Extract the [x, y] coordinate from the center of the cell holding the provided text.  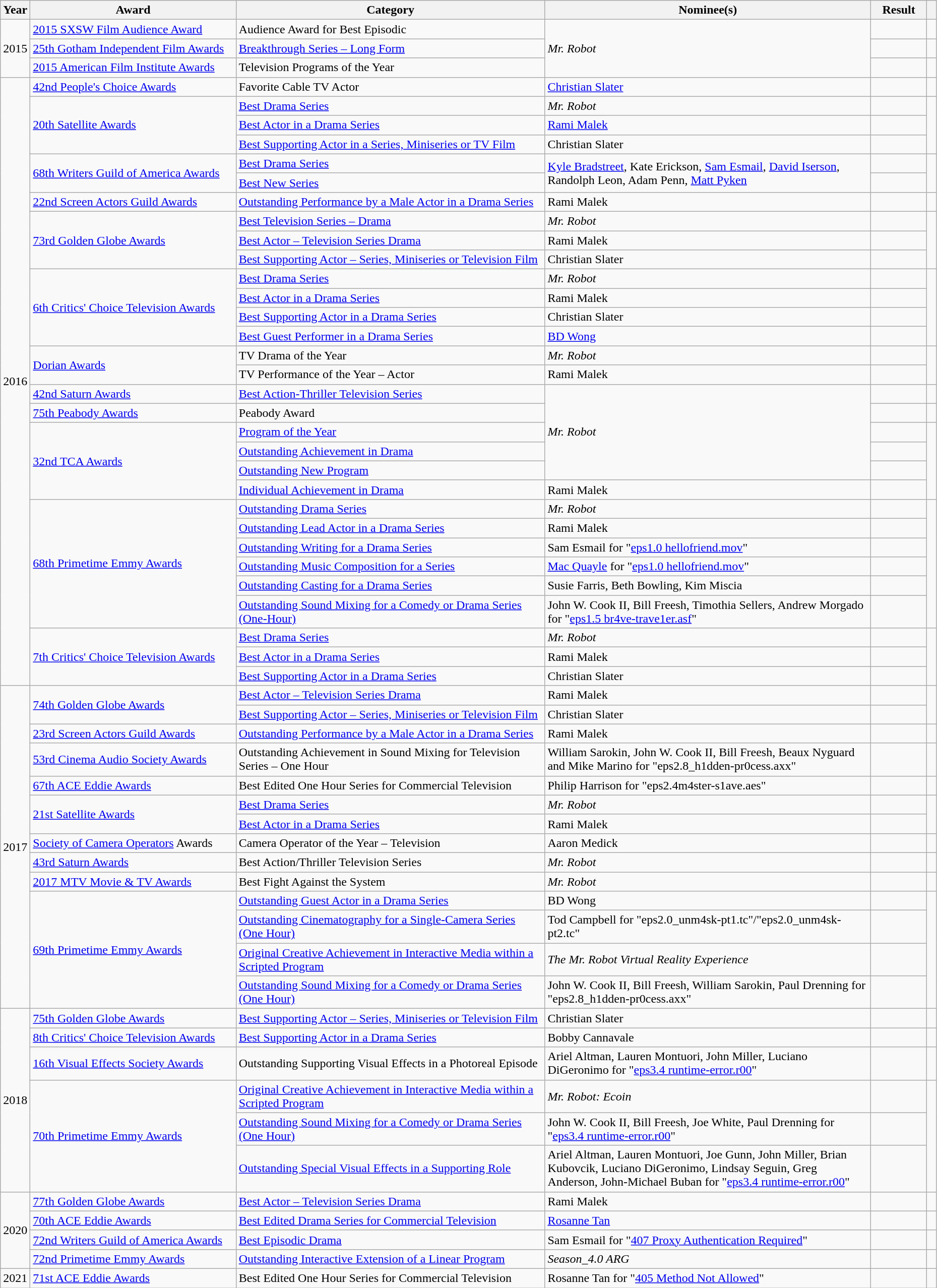
70th ACE Eddie Awards [133, 1220]
22nd Screen Actors Guild Awards [133, 202]
2018 [15, 1100]
Breakthrough Series – Long Form [390, 48]
68th Writers Guild of America Awards [133, 173]
2017 MTV Movie & TV Awards [133, 882]
Outstanding Lead Actor in a Drama Series [390, 528]
John W. Cook II, Bill Freesh, Timothia Sellers, Andrew Morgado for "eps1.5 br4ve-trave1er.asf" [708, 612]
Award [133, 10]
Outstanding Casting for a Drama Series [390, 586]
TV Performance of the Year – Actor [390, 375]
Best Fight Against the System [390, 882]
73rd Golden Globe Awards [133, 240]
67th ACE Eddie Awards [133, 785]
Mr. Robot: Ecoin [708, 1096]
Sam Esmail for "407 Proxy Authentication Required" [708, 1240]
75th Golden Globe Awards [133, 1018]
John W. Cook II, Bill Freesh, Joe White, Paul Drenning for "eps3.4 runtime-error.r00" [708, 1129]
Peabody Award [390, 413]
70th Primetime Emmy Awards [133, 1136]
Outstanding Music Composition for a Series [390, 567]
Aaron Medick [708, 843]
Dorian Awards [133, 365]
Audience Award for Best Episodic [390, 29]
2021 [15, 1278]
Nominee(s) [708, 10]
Program of the Year [390, 432]
Outstanding Cinematography for a Single-Camera Series (One Hour) [390, 927]
Philip Harrison for "eps2.4m4ster-s1ave.aes" [708, 785]
53rd Cinema Audio Society Awards [133, 759]
2020 [15, 1230]
Bobby Cannavale [708, 1037]
Television Programs of the Year [390, 68]
Best Episodic Drama [390, 1240]
William Sarokin, John W. Cook II, Bill Freesh, Beaux Nyguard and Mike Marino for "eps2.8_h1dden-pr0cess.axx" [708, 759]
75th Peabody Awards [133, 413]
Individual Achievement in Drama [390, 489]
72nd Primetime Emmy Awards [133, 1259]
7th Critics' Choice Television Awards [133, 657]
Season_4.0 ARG [708, 1259]
2015 SXSW Film Audience Award [133, 29]
Best Guest Performer in a Drama Series [390, 336]
Best Action-Thriller Television Series [390, 394]
Outstanding Drama Series [390, 509]
Kyle Bradstreet, Kate Erickson, Sam Esmail, David Iserson, Randolph Leon, Adam Penn, Matt Pyken [708, 173]
Best Edited Drama Series for Commercial Television [390, 1220]
Rosanne Tan [708, 1220]
20th Satellite Awards [133, 125]
Outstanding Achievement in Drama [390, 451]
68th Primetime Emmy Awards [133, 564]
42nd People's Choice Awards [133, 87]
Society of Camera Operators Awards [133, 843]
77th Golden Globe Awards [133, 1201]
2017 [15, 847]
Outstanding Sound Mixing for a Comedy or Drama Series (One-Hour) [390, 612]
Favorite Cable TV Actor [390, 87]
16th Visual Effects Society Awards [133, 1064]
Outstanding Writing for a Drama Series [390, 547]
32nd TCA Awards [133, 461]
The Mr. Robot Virtual Reality Experience [708, 960]
23rd Screen Actors Guild Awards [133, 733]
25th Gotham Independent Film Awards [133, 48]
43rd Saturn Awards [133, 862]
TV Drama of the Year [390, 355]
21st Satellite Awards [133, 814]
Outstanding Guest Actor in a Drama Series [390, 901]
74th Golden Globe Awards [133, 705]
John W. Cook II, Bill Freesh, William Sarokin, Paul Drenning for "eps2.8_h1dden-pr0cess.axx" [708, 992]
Result [898, 10]
Best Television Series – Drama [390, 221]
Rosanne Tan for "405 Method Not Allowed" [708, 1278]
Year [15, 10]
71st ACE Eddie Awards [133, 1278]
Outstanding Special Visual Effects in a Supporting Role [390, 1169]
Ariel Altman, Lauren Montuori, John Miller, Luciano DiGeronimo for "eps3.4 runtime-error.r00" [708, 1064]
Tod Campbell for "eps2.0_unm4sk-pt1.tc"/"eps2.0_unm4sk-pt2.tc" [708, 927]
2015 [15, 48]
Camera Operator of the Year – Television [390, 843]
2016 [15, 381]
Best Action/Thriller Television Series [390, 862]
6th Critics' Choice Television Awards [133, 308]
Susie Farris, Beth Bowling, Kim Miscia [708, 586]
2015 American Film Institute Awards [133, 68]
8th Critics' Choice Television Awards [133, 1037]
Best Supporting Actor in a Series, Miniseries or TV Film [390, 144]
Outstanding New Program [390, 470]
Outstanding Achievement in Sound Mixing for Television Series – One Hour [390, 759]
Outstanding Interactive Extension of a Linear Program [390, 1259]
72nd Writers Guild of America Awards [133, 1240]
Outstanding Supporting Visual Effects in a Photoreal Episode [390, 1064]
Sam Esmail for "eps1.0 hellofriend.mov" [708, 547]
Best New Series [390, 182]
Category [390, 10]
69th Primetime Emmy Awards [133, 950]
Mac Quayle for "eps1.0 hellofriend.mov" [708, 567]
42nd Saturn Awards [133, 394]
